Search for the cell housing the specified text and yield its [x, y] center coordinate. 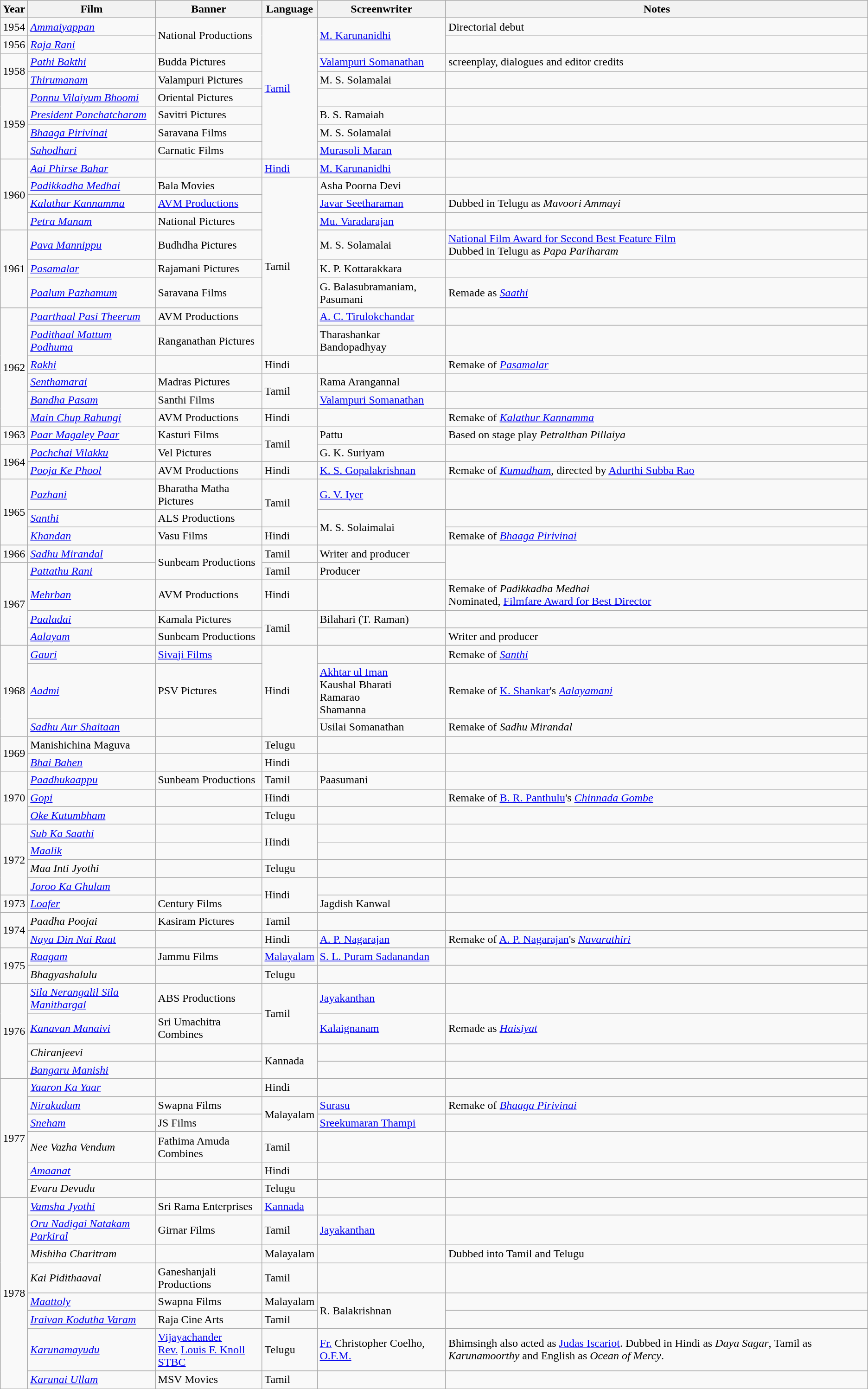
Bhaaga Pirivinai [92, 133]
Remake of Santhi [657, 654]
Sri Rama Enterprises [209, 1206]
Petra Manam [92, 221]
Kalaignanam [381, 1029]
Oriental Pictures [209, 97]
Paaladai [92, 619]
Paadha Poojai [92, 922]
National Film Award for Second Best Feature FilmDubbed in Telugu as Papa Pariharam [657, 245]
B. S. Ramaiah [381, 115]
Kalathur Kannamma [92, 203]
Pasamalar [92, 269]
Paalum Pazhamum [92, 293]
Rajamani Pictures [209, 269]
Ranganathan Pictures [209, 340]
Aadmi [92, 691]
Sivaji Films [209, 654]
Rakhi [92, 365]
Kasturi Films [209, 435]
Khandan [92, 536]
Mishiha Charitram [92, 1254]
S. L. Puram Sadanandan [381, 957]
Pathi Bakthi [92, 62]
Pava Mannippu [92, 245]
Main Chup Rahungi [92, 417]
Ponnu Vilaiyum Bhoomi [92, 97]
Paasumani [381, 780]
Sri Umachitra Combines [209, 1029]
MSV Movies [209, 1380]
ABS Productions [209, 998]
Sadhu Mirandal [92, 553]
Santhi Films [209, 400]
Ganeshanjali Productions [209, 1278]
Oke Kutumbham [92, 815]
Sadhu Aur Shaitaan [92, 727]
Kanavan Manaivi [92, 1029]
1977 [14, 1138]
Sneham [92, 1123]
1967 [14, 604]
Gauri [92, 654]
Girnar Films [209, 1230]
Bharatha Matha Pictures [209, 494]
K. S. Gopalakrishnan [381, 470]
1956 [14, 45]
Santhi [92, 518]
G. Balasubramaniam, Pasumani [381, 293]
Asha Poorna Devi [381, 186]
National Pictures [209, 221]
R. Balakrishnan [381, 1311]
Iraivan Kodutha Varam [92, 1319]
Based on stage play Petralthan Pillaiya [657, 435]
Budda Pictures [209, 62]
1978 [14, 1293]
Padithaal Mattum Podhuma [92, 340]
1970 [14, 798]
1964 [14, 461]
screenplay, dialogues and editor credits [657, 62]
Thirumanam [92, 80]
K. P. Kottarakkara [381, 269]
1973 [14, 904]
Pooja Ke Phool [92, 470]
Remake of Pasamalar [657, 365]
Manishichina Maguva [92, 745]
Bala Movies [209, 186]
Senthamarai [92, 382]
1962 [14, 367]
Bhai Bahen [92, 762]
Dubbed in Telugu as Mavoori Ammayi [657, 203]
1963 [14, 435]
PSV Pictures [209, 691]
Savitri Pictures [209, 115]
Film [92, 9]
Remake of B. R. Panthulu's Chinnada Gombe [657, 798]
1959 [14, 124]
Pachchai Vilakku [92, 453]
Bhimsingh also acted as Judas Iscariot. Dubbed in Hindi as Daya Sagar, Tamil as Karunamoorthy and English as Ocean of Mercy. [657, 1350]
President Panchatcharam [92, 115]
Valampuri Pictures [209, 80]
Year [14, 9]
Raagam [92, 957]
Karunai Ullam [92, 1380]
Language [289, 9]
Nee Vazha Vendum [92, 1146]
Surasu [381, 1105]
Raja Cine Arts [209, 1319]
1965 [14, 512]
A. C. Tirulokchandar [381, 317]
Vamsha Jyothi [92, 1206]
1954 [14, 27]
VijayachanderRev. Louis F. KnollSTBC [209, 1350]
M. S. Solaimalai [381, 527]
Sreekumaran Thampi [381, 1123]
Paar Magaley Paar [92, 435]
National Productions [209, 36]
Sub Ka Saathi [92, 833]
Remake of Sadhu Mirandal [657, 727]
Kamala Pictures [209, 619]
1975 [14, 966]
Mu. Varadarajan [381, 221]
ALS Productions [209, 518]
Dubbed into Tamil and Telugu [657, 1254]
Budhdha Pictures [209, 245]
Remake of Kalathur Kannamma [657, 417]
Kai Pidithaaval [92, 1278]
Sahodhari [92, 150]
Bhagyashalulu [92, 974]
Oru Nadigai Natakam Parkiral [92, 1230]
Maalik [92, 851]
1958 [14, 71]
Padikkadha Medhai [92, 186]
Vel Pictures [209, 453]
Aai Phirse Bahar [92, 168]
1974 [14, 930]
Fr. Christopher Coelho, O.F.M. [381, 1350]
Karunamayudu [92, 1350]
Remade as Haisiyat [657, 1029]
Remake of Kumudham, directed by Adurthi Subba Rao [657, 470]
Directorial debut [657, 27]
Raja Rani [92, 45]
Jammu Films [209, 957]
Gopi [92, 798]
Pattu [381, 435]
Yaaron Ka Yaar [92, 1088]
Naya Din Nai Raat [92, 939]
Joroo Ka Ghulam [92, 886]
Evaru Devudu [92, 1188]
Amaanat [92, 1171]
1976 [14, 1031]
Paadhukaappu [92, 780]
Pattathu Rani [92, 571]
Bilahari (T. Raman) [381, 619]
Nirakudum [92, 1105]
Banner [209, 9]
Ammaiyappan [92, 27]
Fathima Amuda Combines [209, 1146]
Paarthaal Pasi Theerum [92, 317]
Remake of A. P. Nagarajan's Navarathiri [657, 939]
Producer [381, 571]
Bangaru Manishi [92, 1070]
Century Films [209, 904]
Remake of K. Shankar's Aalayamani [657, 691]
Maa Inti Jyothi [92, 868]
A. P. Nagarajan [381, 939]
Kasiram Pictures [209, 922]
Usilai Somanathan [381, 727]
Maattoly [92, 1302]
1969 [14, 754]
Chiranjeevi [92, 1052]
Remake of Padikkadha MedhaiNominated, Filmfare Award for Best Director [657, 595]
1968 [14, 691]
1972 [14, 859]
Carnatic Films [209, 150]
1960 [14, 194]
Murasoli Maran [381, 150]
JS Films [209, 1123]
Mehrban [92, 595]
Bandha Pasam [92, 400]
Rama Arangannal [381, 382]
Javar Seetharaman [381, 203]
Madras Pictures [209, 382]
Screenwriter [381, 9]
Akhtar ul ImanKaushal BharatiRamaraoShamanna [381, 691]
1966 [14, 553]
Loafer [92, 904]
Jagdish Kanwal [381, 904]
Tharashankar Bandopadhyay [381, 340]
1961 [14, 269]
Aalayam [92, 637]
Sila Nerangalil Sila Manithargal [92, 998]
Remade as Saathi [657, 293]
Vasu Films [209, 536]
Pazhani [92, 494]
G. V. Iyer [381, 494]
G. K. Suriyam [381, 453]
Notes [657, 9]
